Capture the cell that displays the provided text and extract its [X, Y] central coordinate. 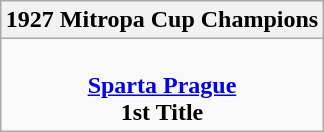
1927 Mitropa Cup Champions [162, 20]
Sparta Prague 1st Title [162, 85]
